Provide the (X, Y) coordinate of the cell's center where the given text is located.  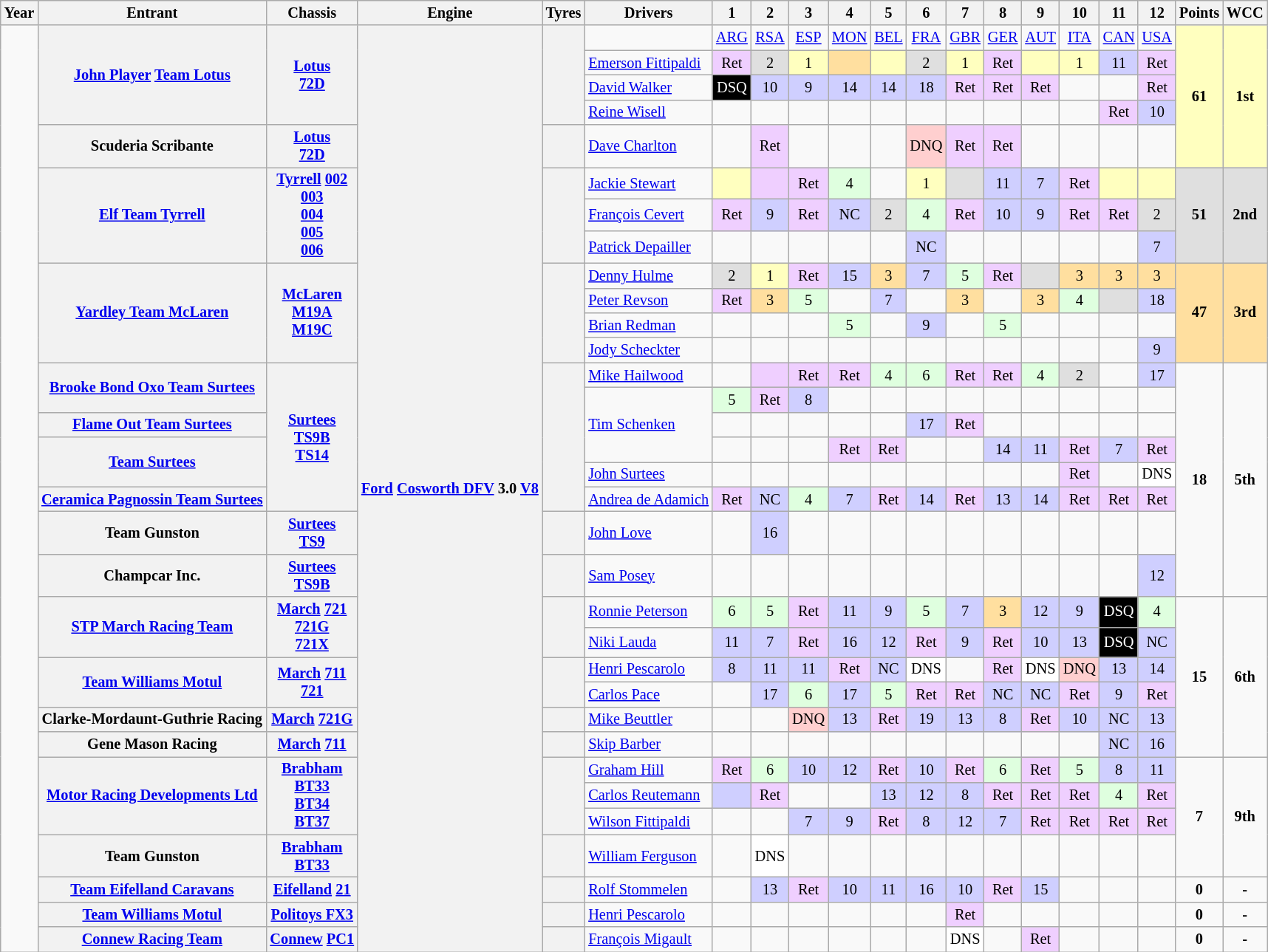
Skip Barber (649, 744)
61 (1199, 96)
Team Eifelland Caravans (152, 889)
BEL (888, 38)
David Walker (649, 87)
William Ferguson (649, 856)
March 711721 (312, 681)
Gene Mason Racing (152, 744)
Champcar Inc. (152, 575)
Ronnie Peterson (649, 612)
FRA (926, 38)
SurteesTS9B (312, 575)
Chassis (312, 13)
SurteesTS9 (312, 532)
Clarke-Mordaunt-Guthrie Racing (152, 719)
Andrea de Adamich (649, 499)
Rolf Stommelen (649, 889)
6th (1245, 677)
Graham Hill (649, 770)
Peter Revson (649, 301)
Mike Beuttler (649, 719)
5th (1245, 480)
François Cevert (649, 216)
Team Surtees (152, 462)
Patrick Depailler (649, 247)
3rd (1245, 313)
51 (1199, 215)
2nd (1245, 215)
CAN (1119, 38)
WCC (1245, 13)
McLarenM19AM19C (312, 313)
Brian Redman (649, 325)
Elf Team Tyrrell (152, 215)
47 (1199, 313)
Scuderia Scribante (152, 146)
19 (926, 719)
Engine (450, 13)
Yardley Team McLaren (152, 313)
STP March Racing Team (152, 627)
AUT (1040, 38)
Carlos Reutemann (649, 795)
Tim Schenken (649, 424)
1st (1245, 96)
Points (1199, 13)
John Player Team Lotus (152, 75)
Wilson Fittipaldi (649, 821)
BrabhamBT33BT34BT37 (312, 795)
Entrant (152, 13)
GER (1003, 38)
Tyres (564, 13)
Mike Hailwood (649, 375)
Jackie Stewart (649, 183)
John Love (649, 532)
9th (1245, 817)
Ceramica Pagnossin Team Surtees (152, 499)
Brooke Bond Oxo Team Surtees (152, 387)
Politoys FX3 (312, 914)
SurteesTS9BTS14 (312, 437)
March 721721G721X (312, 627)
Eifelland 21 (312, 889)
ITA (1080, 38)
Connew Racing Team (152, 939)
ARG (732, 38)
Niki Lauda (649, 643)
March 711 (312, 744)
Tyrrell 002003 004 005006 (312, 215)
USA (1156, 38)
Year (19, 13)
ESP (808, 38)
Reine Wisell (649, 112)
Carlos Pace (649, 694)
Denny Hulme (649, 275)
March 721G (312, 719)
Ford Cosworth DFV 3.0 V8 (450, 488)
Jody Scheckter (649, 350)
François Migault (649, 939)
Drivers (649, 13)
Connew PC1 (312, 939)
Emerson Fittipaldi (649, 63)
Sam Posey (649, 575)
MON (850, 38)
Motor Racing Developments Ltd (152, 795)
RSA (770, 38)
GBR (965, 38)
John Surtees (649, 474)
Dave Charlton (649, 146)
BrabhamBT33 (312, 856)
Flame Out Team Surtees (152, 425)
